Identify which cell holds the provided text, then report its (X, Y) central coordinate. 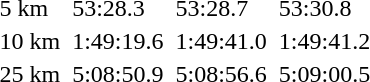
1:49:19.6 (118, 41)
1:49:41.0 (221, 41)
